Return the [x, y] coordinate for the center point of the cell that contains the specified text.  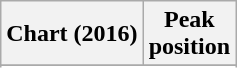
Peakposition [189, 34]
Chart (2016) [72, 34]
